Return the [x, y] coordinate for the center point of the cell that contains the specified text.  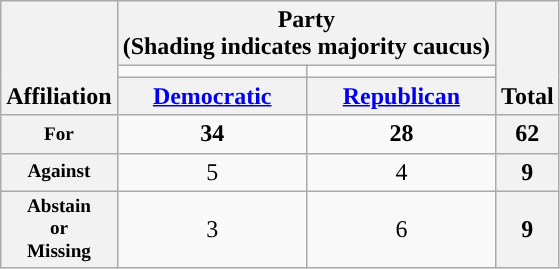
3 [212, 230]
Party (Shading indicates majority caucus) [306, 34]
62 [528, 134]
Republican [401, 96]
Total [528, 58]
AbstainorMissing [59, 230]
For [59, 134]
4 [401, 172]
5 [212, 172]
Against [59, 172]
Affiliation [59, 58]
28 [401, 134]
6 [401, 230]
Democratic [212, 96]
34 [212, 134]
